Pinpoint the cell where the given text exists, returning its (X, Y) midpoint coordinate. 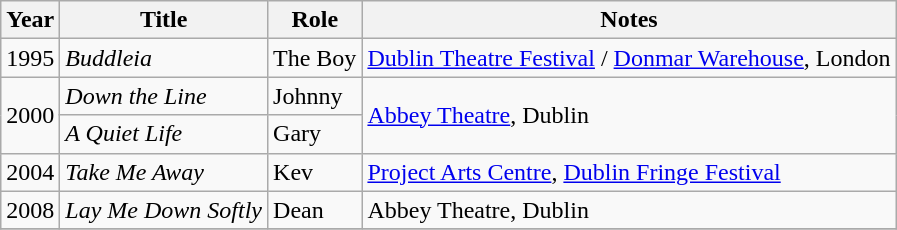
Project Arts Centre, Dublin Fringe Festival (629, 172)
Down the Line (164, 96)
Take Me Away (164, 172)
A Quiet Life (164, 134)
Dublin Theatre Festival / Donmar Warehouse, London (629, 58)
2000 (30, 115)
Dean (315, 210)
Year (30, 20)
The Boy (315, 58)
Notes (629, 20)
1995 (30, 58)
Johnny (315, 96)
Buddleia (164, 58)
Role (315, 20)
2004 (30, 172)
2008 (30, 210)
Title (164, 20)
Lay Me Down Softly (164, 210)
Kev (315, 172)
Gary (315, 134)
